Return the (X, Y) coordinate for the center point of the cell that contains the specified text.  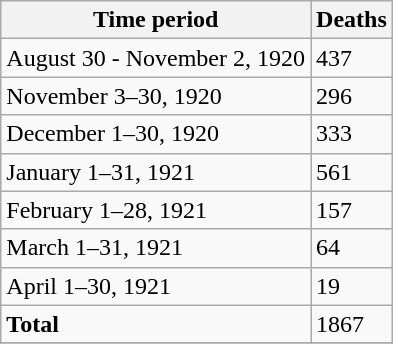
February 1–28, 1921 (156, 210)
19 (352, 286)
64 (352, 248)
561 (352, 172)
August 30 - November 2, 1920 (156, 58)
March 1–31, 1921 (156, 248)
157 (352, 210)
November 3–30, 1920 (156, 96)
Total (156, 324)
January 1–31, 1921 (156, 172)
333 (352, 134)
Deaths (352, 20)
December 1–30, 1920 (156, 134)
296 (352, 96)
April 1–30, 1921 (156, 286)
437 (352, 58)
1867 (352, 324)
Time period (156, 20)
